Scan for the cell matching the given text and deliver its (x, y) coordinate at center. 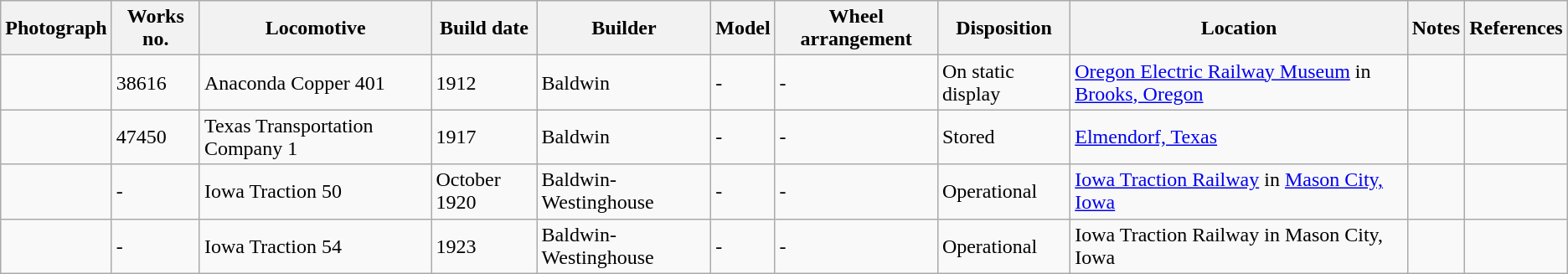
Wheel arrangement (856, 28)
Build date (484, 28)
On static display (1003, 82)
Works no. (156, 28)
Stored (1003, 137)
38616 (156, 82)
Iowa Traction 50 (315, 191)
Oregon Electric Railway Museum in Brooks, Oregon (1239, 82)
47450 (156, 137)
Texas Transportation Company 1 (315, 137)
Photograph (56, 28)
Iowa Traction 54 (315, 246)
October 1920 (484, 191)
Disposition (1003, 28)
Locomotive (315, 28)
Location (1239, 28)
Builder (624, 28)
1923 (484, 246)
1912 (484, 82)
Anaconda Copper 401 (315, 82)
Notes (1436, 28)
References (1516, 28)
Model (743, 28)
Elmendorf, Texas (1239, 137)
1917 (484, 137)
